Determine the (X, Y) coordinate at the center of the cell enclosing the given text.  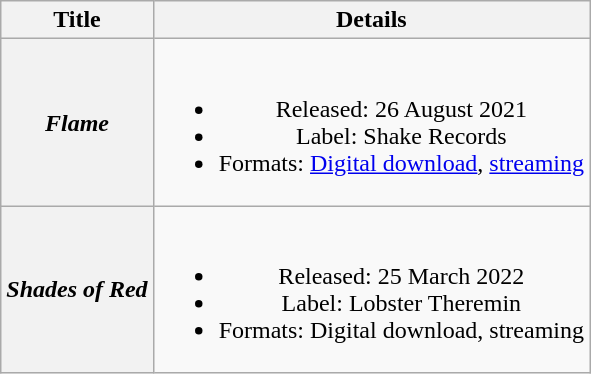
Released: 25 March 2022Label: Lobster ThereminFormats: Digital download, streaming (371, 290)
Title (77, 20)
Shades of Red (77, 290)
Released: 26 August 2021Label: Shake RecordsFormats: Digital download, streaming (371, 122)
Details (371, 20)
Flame (77, 122)
